Output the [X, Y] coordinate of the center of the cell containing the given text.  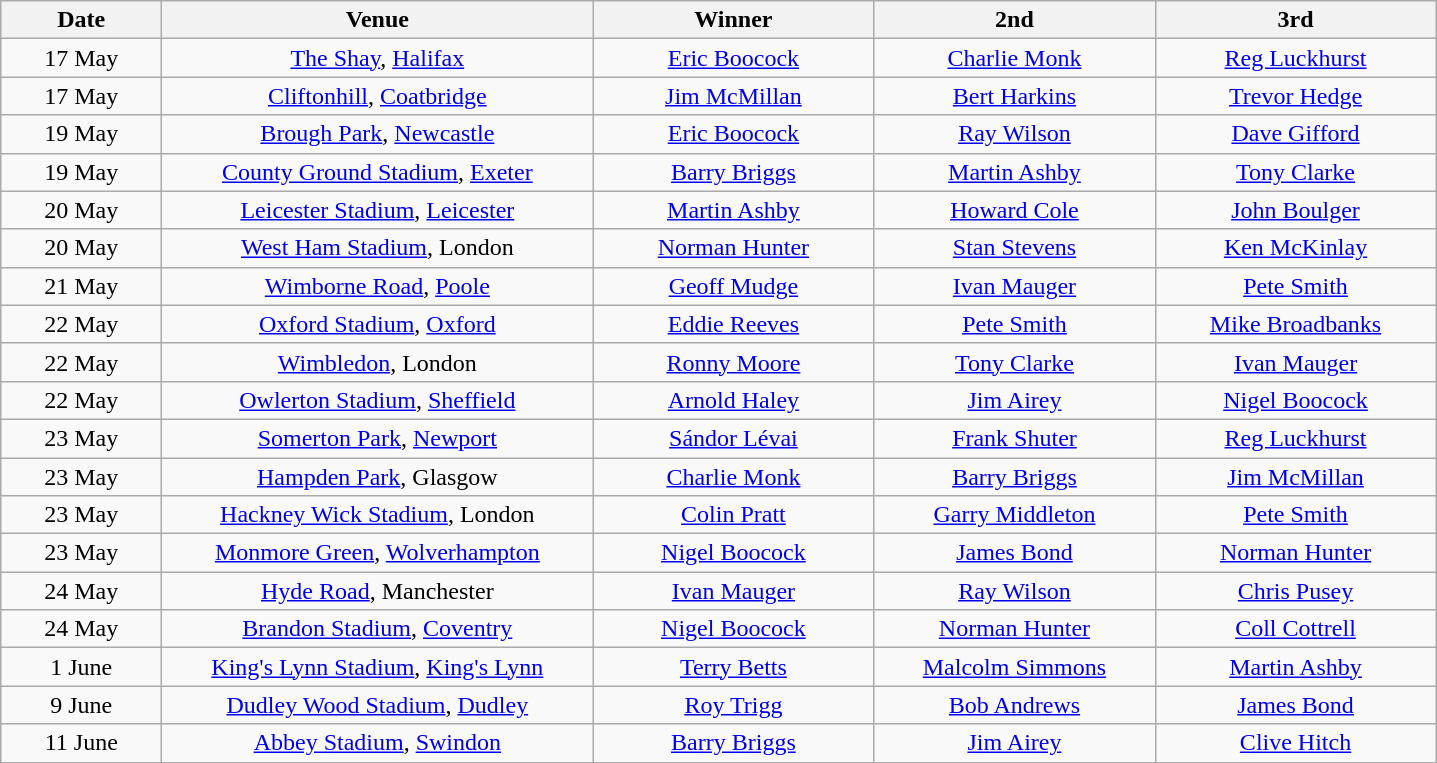
Ken McKinlay [1296, 248]
County Ground Stadium, Exeter [378, 172]
Frank Shuter [1014, 438]
Wimbledon, London [378, 362]
Trevor Hedge [1296, 96]
Coll Cottrell [1296, 629]
3rd [1296, 20]
Roy Trigg [734, 705]
Winner [734, 20]
Brough Park, Newcastle [378, 134]
Hampden Park, Glasgow [378, 477]
Leicester Stadium, Leicester [378, 210]
Hyde Road, Manchester [378, 591]
Arnold Haley [734, 400]
Cliftonhill, Coatbridge [378, 96]
Abbey Stadium, Swindon [378, 743]
The Shay, Halifax [378, 58]
Oxford Stadium, Oxford [378, 324]
Bob Andrews [1014, 705]
Dudley Wood Stadium, Dudley [378, 705]
Wimborne Road, Poole [378, 286]
John Boulger [1296, 210]
Stan Stevens [1014, 248]
Dave Gifford [1296, 134]
2nd [1014, 20]
Brandon Stadium, Coventry [378, 629]
King's Lynn Stadium, King's Lynn [378, 667]
1 June [82, 667]
Eddie Reeves [734, 324]
Hackney Wick Stadium, London [378, 515]
Terry Betts [734, 667]
Malcolm Simmons [1014, 667]
Ronny Moore [734, 362]
Clive Hitch [1296, 743]
Owlerton Stadium, Sheffield [378, 400]
Geoff Mudge [734, 286]
Chris Pusey [1296, 591]
Sándor Lévai [734, 438]
Garry Middleton [1014, 515]
Colin Pratt [734, 515]
21 May [82, 286]
11 June [82, 743]
Mike Broadbanks [1296, 324]
Howard Cole [1014, 210]
Venue [378, 20]
Monmore Green, Wolverhampton [378, 553]
Bert Harkins [1014, 96]
Somerton Park, Newport [378, 438]
Date [82, 20]
West Ham Stadium, London [378, 248]
9 June [82, 705]
